Pinpoint the cell where the given text exists, returning its [x, y] midpoint coordinate. 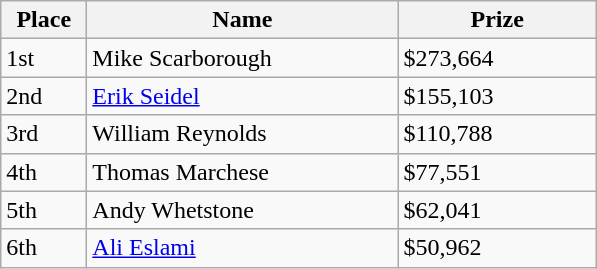
Prize [498, 20]
4th [44, 172]
$77,551 [498, 172]
Name [242, 20]
Andy Whetstone [242, 210]
Place [44, 20]
1st [44, 58]
$155,103 [498, 96]
$110,788 [498, 134]
3rd [44, 134]
Ali Eslami [242, 248]
6th [44, 248]
Thomas Marchese [242, 172]
$62,041 [498, 210]
5th [44, 210]
$50,962 [498, 248]
Erik Seidel [242, 96]
Mike Scarborough [242, 58]
William Reynolds [242, 134]
$273,664 [498, 58]
2nd [44, 96]
